Pinpoint the cell where the given text exists, returning its (x, y) midpoint coordinate. 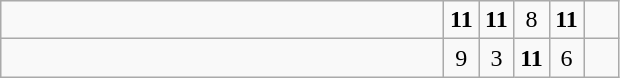
3 (496, 58)
8 (532, 20)
6 (566, 58)
9 (462, 58)
